Scan for the cell matching the given text and deliver its (X, Y) coordinate at center. 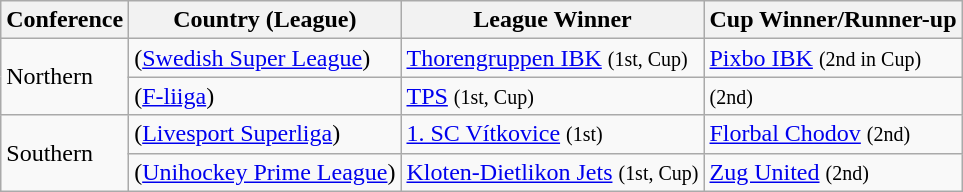
1. SC Vítkovice (1st) (552, 134)
Pixbo IBK (2nd in Cup) (833, 58)
(2nd) (833, 96)
Northern (65, 77)
Cup Winner/Runner-up (833, 20)
Southern (65, 153)
TPS (1st, Cup) (552, 96)
Zug United (2nd) (833, 172)
Kloten-Dietlikon Jets (1st, Cup) (552, 172)
League Winner (552, 20)
Country (League) (265, 20)
(F-liiga) (265, 96)
Florbal Chodov (2nd) (833, 134)
(Unihockey Prime League) (265, 172)
(Swedish Super League) (265, 58)
Thorengruppen IBK (1st, Cup) (552, 58)
Conference (65, 20)
(Livesport Superliga) (265, 134)
